Search for the cell housing the specified text and yield its [X, Y] center coordinate. 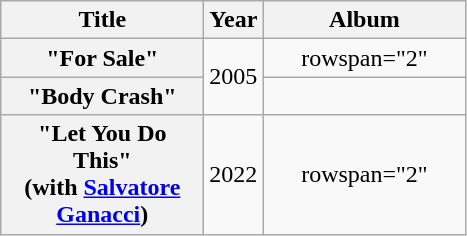
Year [234, 20]
"For Sale" [102, 58]
"Body Crash" [102, 96]
2022 [234, 174]
Album [364, 20]
"Let You Do This"(with Salvatore Ganacci) [102, 174]
2005 [234, 77]
Title [102, 20]
